Return [x, y] of the center of cell containing provided text 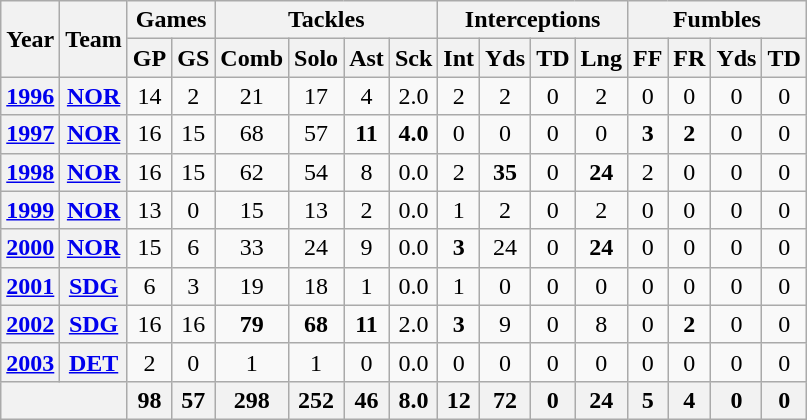
2000 [30, 248]
4.0 [413, 134]
DET [94, 362]
2001 [30, 286]
1996 [30, 96]
54 [316, 172]
35 [506, 172]
Interceptions [533, 20]
Int [459, 58]
19 [252, 286]
62 [252, 172]
12 [459, 400]
2003 [30, 362]
33 [252, 248]
FF [647, 58]
21 [252, 96]
46 [367, 400]
18 [316, 286]
8.0 [413, 400]
Solo [316, 58]
17 [316, 96]
252 [316, 400]
FR [690, 58]
1997 [30, 134]
2002 [30, 324]
72 [506, 400]
298 [252, 400]
GP [149, 58]
Year [30, 39]
Sck [413, 58]
1998 [30, 172]
Comb [252, 58]
14 [149, 96]
Tackles [326, 20]
1999 [30, 210]
Team [94, 39]
Ast [367, 58]
Fumbles [716, 20]
79 [252, 324]
98 [149, 400]
5 [647, 400]
Lng [601, 58]
Games [170, 20]
GS [194, 58]
